Find where the given text appears and provide that cell's center as (X, Y) coordinate. 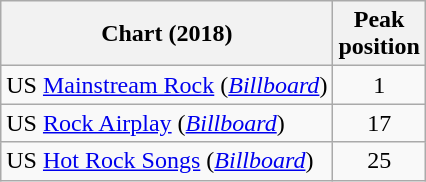
US Mainstream Rock (Billboard) (167, 85)
US Hot Rock Songs (Billboard) (167, 161)
Chart (2018) (167, 34)
US Rock Airplay (Billboard) (167, 123)
1 (379, 85)
17 (379, 123)
25 (379, 161)
Peakposition (379, 34)
